Provide the (X, Y) coordinate of the cell's center where the given text is located.  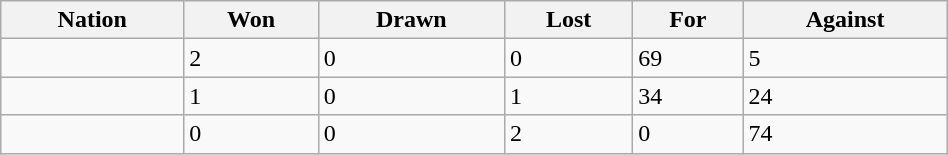
74 (845, 134)
Drawn (411, 20)
24 (845, 96)
Won (252, 20)
For (688, 20)
69 (688, 58)
Lost (568, 20)
Against (845, 20)
34 (688, 96)
Nation (92, 20)
5 (845, 58)
